Determine the [X, Y] coordinate at the center of the cell enclosing the given text.  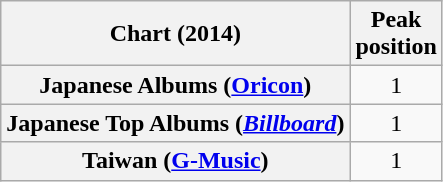
Chart (2014) [176, 34]
Taiwan (G-Music) [176, 161]
Peakposition [396, 34]
Japanese Albums (Oricon) [176, 85]
Japanese Top Albums (Billboard) [176, 123]
